Extract the [X, Y] coordinate from the center of the cell holding the provided text.  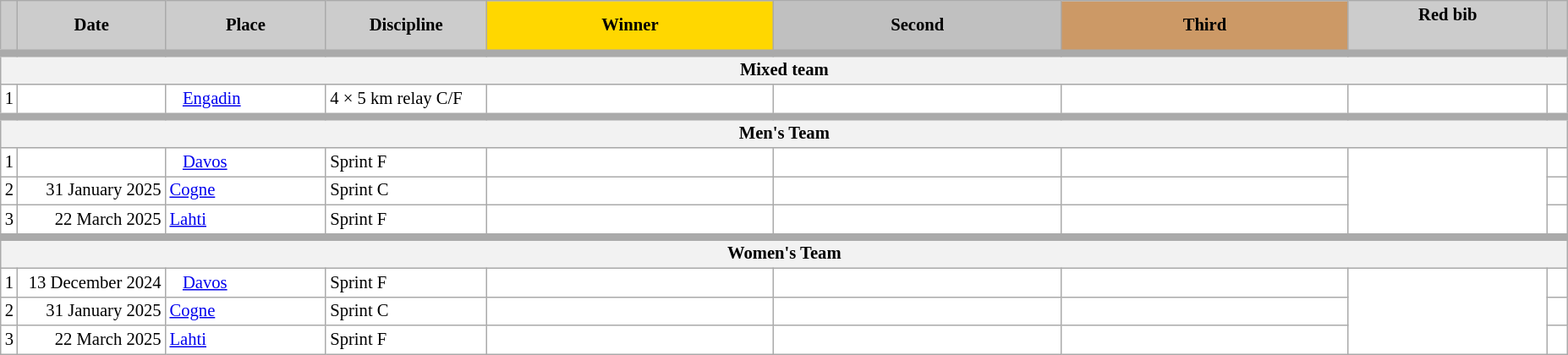
Place [246, 26]
Discipline [406, 26]
Second [918, 26]
Date [91, 26]
Winner [630, 26]
Mixed team [785, 68]
Engadin [246, 101]
13 December 2024 [91, 282]
Third [1205, 26]
Women's Team [785, 253]
Men's Team [785, 132]
4 × 5 km relay C/F [406, 101]
Red bib [1448, 26]
